Output the [X, Y] coordinate of the center of the cell containing the given text.  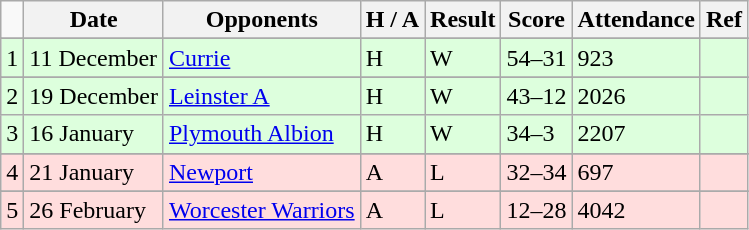
32–34 [536, 172]
1 [12, 58]
923 [636, 58]
Opponents [262, 20]
5 [12, 210]
Worcester Warriors [262, 210]
Plymouth Albion [262, 134]
Leinster A [262, 96]
26 February [94, 210]
Result [463, 20]
3 [12, 134]
43–12 [536, 96]
Newport [262, 172]
H / A [392, 20]
2207 [636, 134]
54–31 [536, 58]
Attendance [636, 20]
21 January [94, 172]
4042 [636, 210]
12–28 [536, 210]
11 December [94, 58]
Score [536, 20]
697 [636, 172]
16 January [94, 134]
19 December [94, 96]
2 [12, 96]
Ref [724, 20]
2026 [636, 96]
Currie [262, 58]
4 [12, 172]
Date [94, 20]
34–3 [536, 134]
